Locate the cell with the specified text and output its [X, Y] center coordinate. 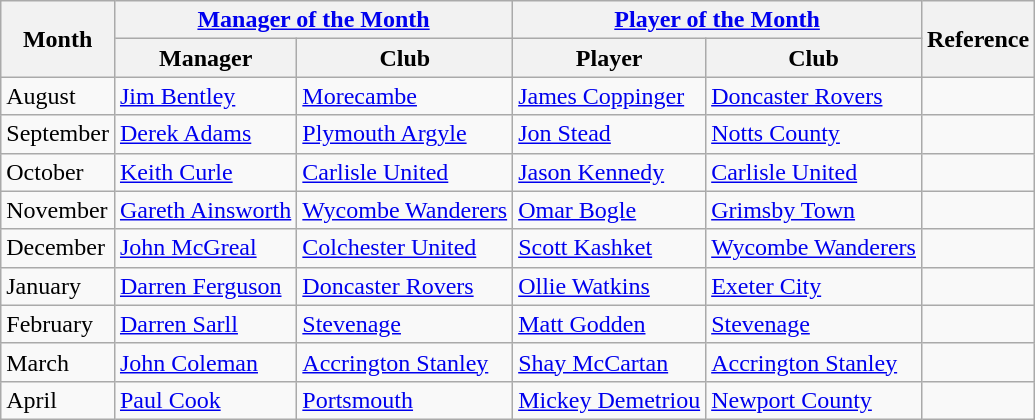
Month [58, 39]
Mickey Demetriou [610, 400]
Gareth Ainsworth [205, 210]
September [58, 134]
April [58, 400]
October [58, 172]
August [58, 96]
Derek Adams [205, 134]
Grimsby Town [814, 210]
Player of the Month [718, 20]
Plymouth Argyle [405, 134]
Reference [978, 39]
Manager of the Month [313, 20]
January [58, 286]
John Coleman [205, 362]
Omar Bogle [610, 210]
Colchester United [405, 248]
John McGreal [205, 248]
Darren Ferguson [205, 286]
March [58, 362]
Newport County [814, 400]
Morecambe [405, 96]
Jason Kennedy [610, 172]
Jon Stead [610, 134]
Manager [205, 58]
February [58, 324]
Shay McCartan [610, 362]
Notts County [814, 134]
November [58, 210]
Player [610, 58]
Portsmouth [405, 400]
Darren Sarll [205, 324]
Scott Kashket [610, 248]
December [58, 248]
Keith Curle [205, 172]
Jim Bentley [205, 96]
James Coppinger [610, 96]
Ollie Watkins [610, 286]
Paul Cook [205, 400]
Exeter City [814, 286]
Matt Godden [610, 324]
